Detect which cell encompasses the target text, then output its [x, y] center coordinate. 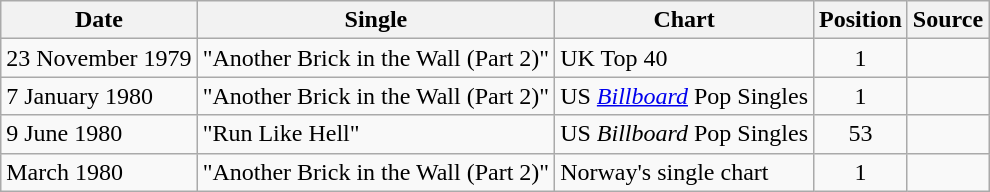
March 1980 [99, 172]
7 January 1980 [99, 96]
Date [99, 20]
Source [948, 20]
23 November 1979 [99, 58]
9 June 1980 [99, 134]
"Run Like Hell" [376, 134]
53 [861, 134]
Chart [684, 20]
UK Top 40 [684, 58]
Single [376, 20]
Position [861, 20]
Norway's single chart [684, 172]
